Extract the (X, Y) coordinate from the center of the cell holding the provided text.  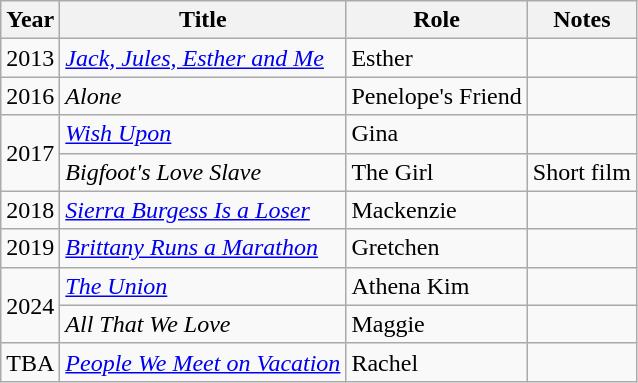
Gretchen (436, 248)
Short film (582, 172)
2016 (30, 96)
Mackenzie (436, 210)
Jack, Jules, Esther and Me (203, 58)
Notes (582, 20)
Title (203, 20)
The Union (203, 286)
Esther (436, 58)
Role (436, 20)
2024 (30, 305)
2019 (30, 248)
2017 (30, 153)
Wish Upon (203, 134)
Penelope's Friend (436, 96)
Maggie (436, 324)
Year (30, 20)
TBA (30, 362)
Bigfoot's Love Slave (203, 172)
2018 (30, 210)
2013 (30, 58)
Gina (436, 134)
Rachel (436, 362)
The Girl (436, 172)
Sierra Burgess Is a Loser (203, 210)
Alone (203, 96)
Brittany Runs a Marathon (203, 248)
Athena Kim (436, 286)
All That We Love (203, 324)
People We Meet on Vacation (203, 362)
